Provide the [x, y] coordinate of the cell's center where the given text is located.  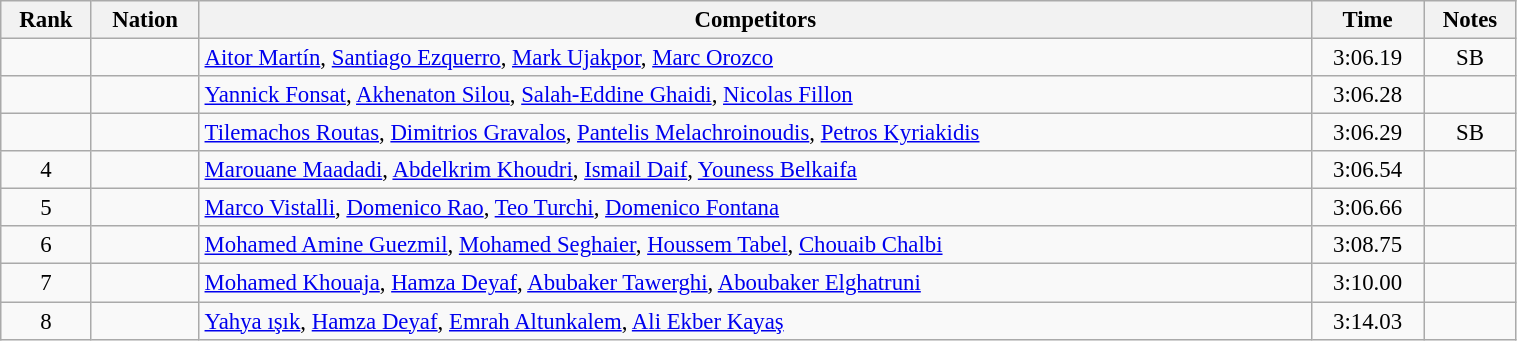
7 [46, 283]
3:06.29 [1368, 133]
Competitors [755, 20]
Marco Vistalli, Domenico Rao, Teo Turchi, Domenico Fontana [755, 208]
8 [46, 321]
Marouane Maadadi, Abdelkrim Khoudri, Ismail Daif, Youness Belkaifa [755, 170]
Notes [1470, 20]
Mohamed Amine Guezmil, Mohamed Seghaier, Houssem Tabel, Chouaib Chalbi [755, 245]
3:06.66 [1368, 208]
Rank [46, 20]
3:14.03 [1368, 321]
4 [46, 170]
6 [46, 245]
Yannick Fonsat, Akhenaton Silou, Salah-Eddine Ghaidi, Nicolas Fillon [755, 95]
5 [46, 208]
3:06.19 [1368, 58]
3:06.28 [1368, 95]
3:08.75 [1368, 245]
3:10.00 [1368, 283]
Nation [145, 20]
Mohamed Khouaja, Hamza Deyaf, Abubaker Tawerghi, Aboubaker Elghatruni [755, 283]
Tilemachos Routas, Dimitrios Gravalos, Pantelis Melachroinoudis, Petros Kyriakidis [755, 133]
3:06.54 [1368, 170]
Yahya ışık, Hamza Deyaf, Emrah Altunkalem, Ali Ekber Kayaş [755, 321]
Aitor Martín, Santiago Ezquerro, Mark Ujakpor, Marc Orozco [755, 58]
Time [1368, 20]
